Identify which cell holds the provided text, then report its [X, Y] central coordinate. 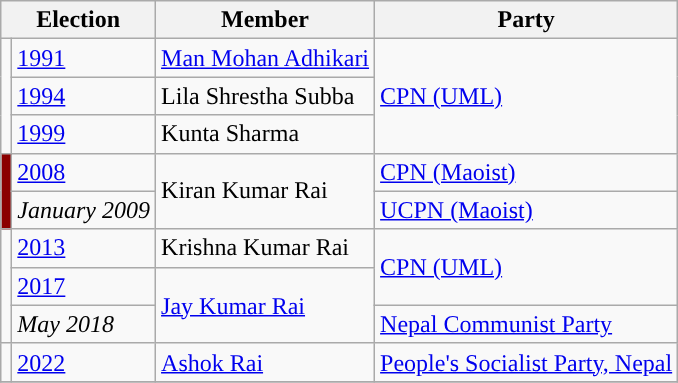
May 2018 [84, 324]
2008 [84, 172]
2017 [84, 286]
2022 [84, 362]
1999 [84, 134]
1991 [84, 58]
Ashok Rai [266, 362]
People's Socialist Party, Nepal [526, 362]
CPN (Maoist) [526, 172]
UCPN (Maoist) [526, 210]
Kunta Sharma [266, 134]
Man Mohan Adhikari [266, 58]
Party [526, 20]
Lila Shrestha Subba [266, 96]
Krishna Kumar Rai [266, 248]
Kiran Kumar Rai [266, 191]
Election [78, 20]
Member [266, 20]
January 2009 [84, 210]
2013 [84, 248]
Jay Kumar Rai [266, 305]
Nepal Communist Party [526, 324]
1994 [84, 96]
